From the cell containing the given text, extract its center point as [x, y] coordinate. 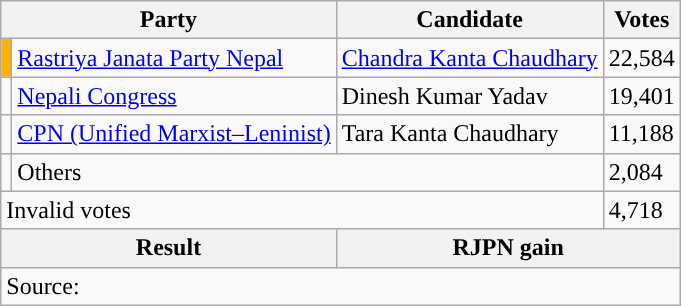
Votes [642, 20]
4,718 [642, 210]
11,188 [642, 134]
Nepali Congress [174, 96]
CPN (Unified Marxist–Leninist) [174, 134]
Source: [340, 286]
19,401 [642, 96]
Tara Kanta Chaudhary [470, 134]
Others [308, 172]
RJPN gain [508, 248]
Candidate [470, 20]
22,584 [642, 58]
Party [168, 20]
2,084 [642, 172]
Chandra Kanta Chaudhary [470, 58]
Dinesh Kumar Yadav [470, 96]
Invalid votes [302, 210]
Result [168, 248]
Rastriya Janata Party Nepal [174, 58]
